Locate the cell with the specified text and output its [X, Y] center coordinate. 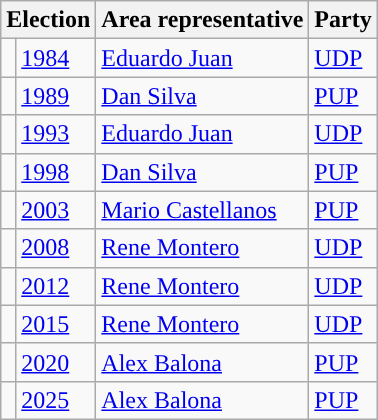
2020 [56, 362]
Mario Castellanos [202, 210]
2012 [56, 286]
2003 [56, 210]
Election [48, 20]
1989 [56, 96]
1993 [56, 134]
1998 [56, 172]
2008 [56, 248]
1984 [56, 58]
2025 [56, 400]
Party [343, 20]
2015 [56, 324]
Area representative [202, 20]
